Return (x, y) of the center of cell containing provided text 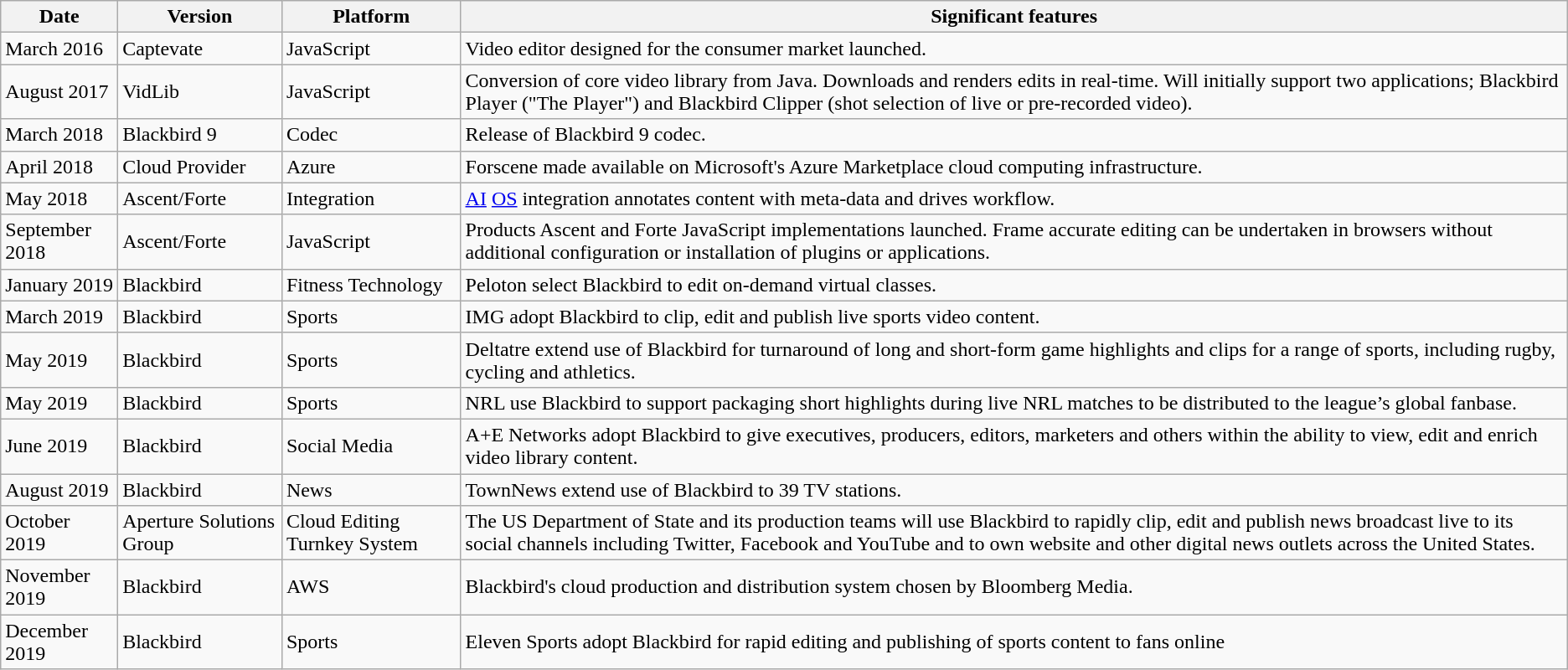
Forscene made available on Microsoft's Azure Marketplace cloud computing infrastructure. (1014, 167)
Peloton select Blackbird to edit on-demand virtual classes. (1014, 285)
Significant features (1014, 17)
June 2019 (59, 446)
November 2019 (59, 588)
Cloud Provider (200, 167)
NRL use Blackbird to support packaging short highlights during live NRL matches to be distributed to the league’s global fanbase. (1014, 403)
Social Media (371, 446)
IMG adopt Blackbird to clip, edit and publish live sports video content. (1014, 317)
Azure (371, 167)
Captevate (200, 49)
Aperture Solutions Group (200, 533)
Platform (371, 17)
Date (59, 17)
September 2018 (59, 241)
March 2019 (59, 317)
AWS (371, 588)
March 2018 (59, 135)
VidLib (200, 92)
December 2019 (59, 642)
Eleven Sports adopt Blackbird for rapid editing and publishing of sports content to fans online (1014, 642)
August 2019 (59, 490)
Blackbird 9 (200, 135)
Version (200, 17)
Video editor designed for the consumer market launched. (1014, 49)
October 2019 (59, 533)
May 2018 (59, 198)
Release of Blackbird 9 codec. (1014, 135)
Blackbird's cloud production and distribution system chosen by Bloomberg Media. (1014, 588)
TownNews extend use of Blackbird to 39 TV stations. (1014, 490)
AI OS integration annotates content with meta-data and drives workflow. (1014, 198)
Fitness Technology (371, 285)
Integration (371, 198)
Cloud Editing Turnkey System (371, 533)
Codec (371, 135)
January 2019 (59, 285)
August 2017 (59, 92)
March 2016 (59, 49)
News (371, 490)
April 2018 (59, 167)
